Locate the cell with the specified text and output its (X, Y) center coordinate. 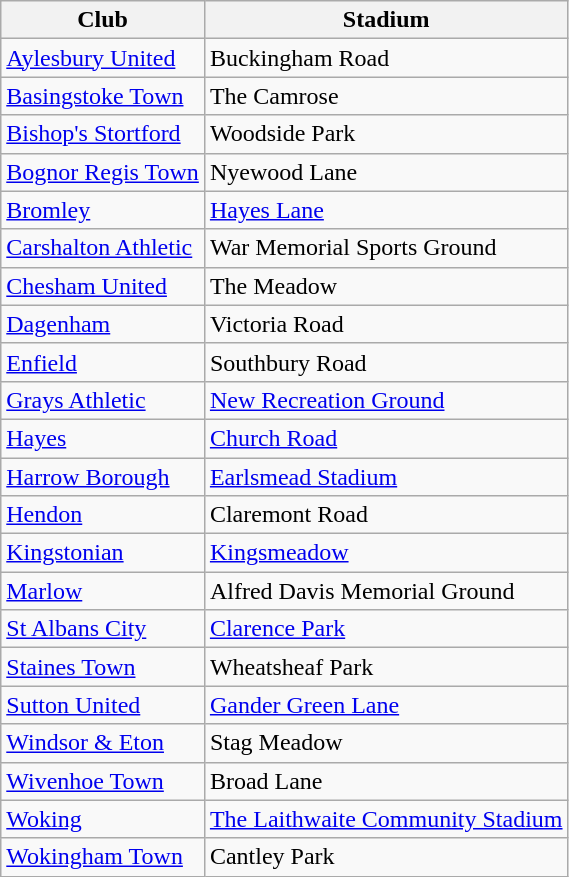
Nyewood Lane (386, 172)
Hendon (103, 515)
Earlsmead Stadium (386, 477)
Wokingham Town (103, 857)
The Meadow (386, 286)
Stag Meadow (386, 743)
St Albans City (103, 629)
Dagenham (103, 324)
Hayes Lane (386, 210)
Grays Athletic (103, 400)
Enfield (103, 362)
Kingstonian (103, 553)
Cantley Park (386, 857)
Victoria Road (386, 324)
War Memorial Sports Ground (386, 248)
Claremont Road (386, 515)
Church Road (386, 438)
Woking (103, 819)
Hayes (103, 438)
Buckingham Road (386, 58)
Bishop's Stortford (103, 134)
Chesham United (103, 286)
Wivenhoe Town (103, 781)
Bromley (103, 210)
Stadium (386, 20)
Harrow Borough (103, 477)
The Laithwaite Community Stadium (386, 819)
New Recreation Ground (386, 400)
Carshalton Athletic (103, 248)
Alfred Davis Memorial Ground (386, 591)
Kingsmeadow (386, 553)
Windsor & Eton (103, 743)
Bognor Regis Town (103, 172)
Gander Green Lane (386, 705)
Clarence Park (386, 629)
Aylesbury United (103, 58)
Marlow (103, 591)
The Camrose (386, 96)
Wheatsheaf Park (386, 667)
Broad Lane (386, 781)
Staines Town (103, 667)
Basingstoke Town (103, 96)
Sutton United (103, 705)
Club (103, 20)
Woodside Park (386, 134)
Southbury Road (386, 362)
